Scan for the cell matching the given text and deliver its [X, Y] coordinate at center. 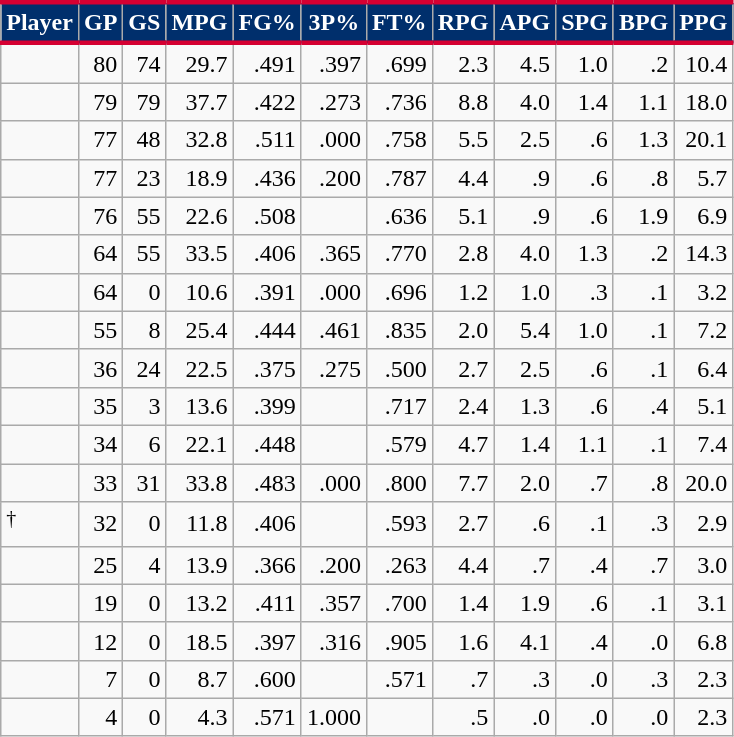
.758 [399, 140]
.800 [399, 483]
11.8 [200, 524]
.375 [267, 368]
.263 [399, 565]
4.3 [200, 717]
8 [144, 330]
.273 [334, 102]
.366 [267, 565]
13.9 [200, 565]
.411 [267, 603]
5.4 [525, 330]
Player [40, 22]
.699 [399, 63]
.436 [267, 178]
7.7 [463, 483]
25.4 [200, 330]
.444 [267, 330]
32.8 [200, 140]
.600 [267, 679]
29.7 [200, 63]
.696 [399, 292]
5.7 [704, 178]
.835 [399, 330]
1.2 [463, 292]
.717 [399, 406]
7.4 [704, 444]
31 [144, 483]
1.000 [334, 717]
8.7 [200, 679]
.275 [334, 368]
18.9 [200, 178]
5.5 [463, 140]
.357 [334, 603]
FT% [399, 22]
3.2 [704, 292]
25 [100, 565]
.448 [267, 444]
24 [144, 368]
36 [100, 368]
19 [100, 603]
.511 [267, 140]
.491 [267, 63]
.636 [399, 216]
7.2 [704, 330]
2.4 [463, 406]
.399 [267, 406]
APG [525, 22]
4.5 [525, 63]
.422 [267, 102]
22.5 [200, 368]
3 [144, 406]
6.8 [704, 641]
13.2 [200, 603]
20.1 [704, 140]
.579 [399, 444]
.905 [399, 641]
48 [144, 140]
.736 [399, 102]
.787 [399, 178]
1.6 [463, 641]
6 [144, 444]
33.5 [200, 254]
RPG [463, 22]
.461 [334, 330]
34 [100, 444]
2.9 [704, 524]
.770 [399, 254]
18.5 [200, 641]
.5 [463, 717]
6.4 [704, 368]
.483 [267, 483]
10.4 [704, 63]
3.0 [704, 565]
BPG [643, 22]
FG% [267, 22]
14.3 [704, 254]
SPG [585, 22]
33.8 [200, 483]
18.0 [704, 102]
37.7 [200, 102]
35 [100, 406]
.500 [399, 368]
33 [100, 483]
.365 [334, 254]
MPG [200, 22]
4.7 [463, 444]
GP [100, 22]
13.6 [200, 406]
23 [144, 178]
PPG [704, 22]
.391 [267, 292]
.700 [399, 603]
2.8 [463, 254]
20.0 [704, 483]
† [40, 524]
7 [100, 679]
3.1 [704, 603]
4.1 [525, 641]
12 [100, 641]
.593 [399, 524]
22.6 [200, 216]
80 [100, 63]
6.9 [704, 216]
GS [144, 22]
32 [100, 524]
8.8 [463, 102]
3P% [334, 22]
76 [100, 216]
74 [144, 63]
22.1 [200, 444]
.316 [334, 641]
10.6 [200, 292]
.508 [267, 216]
